Scan for the cell matching the given text and deliver its [x, y] coordinate at center. 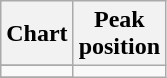
Peakposition [119, 34]
Chart [37, 34]
